Capture the cell that displays the provided text and extract its [x, y] central coordinate. 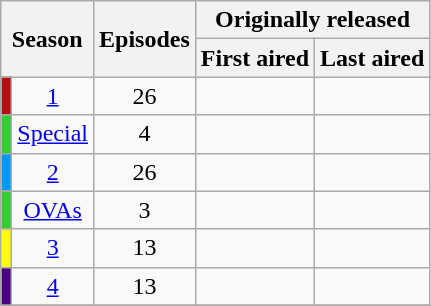
Season [48, 39]
Last aired [372, 58]
OVAs [53, 210]
Episodes [145, 39]
Special [53, 134]
1 [53, 96]
Originally released [312, 20]
2 [53, 172]
First aired [254, 58]
